Provide the [X, Y] coordinate of the cell's center where the given text is located.  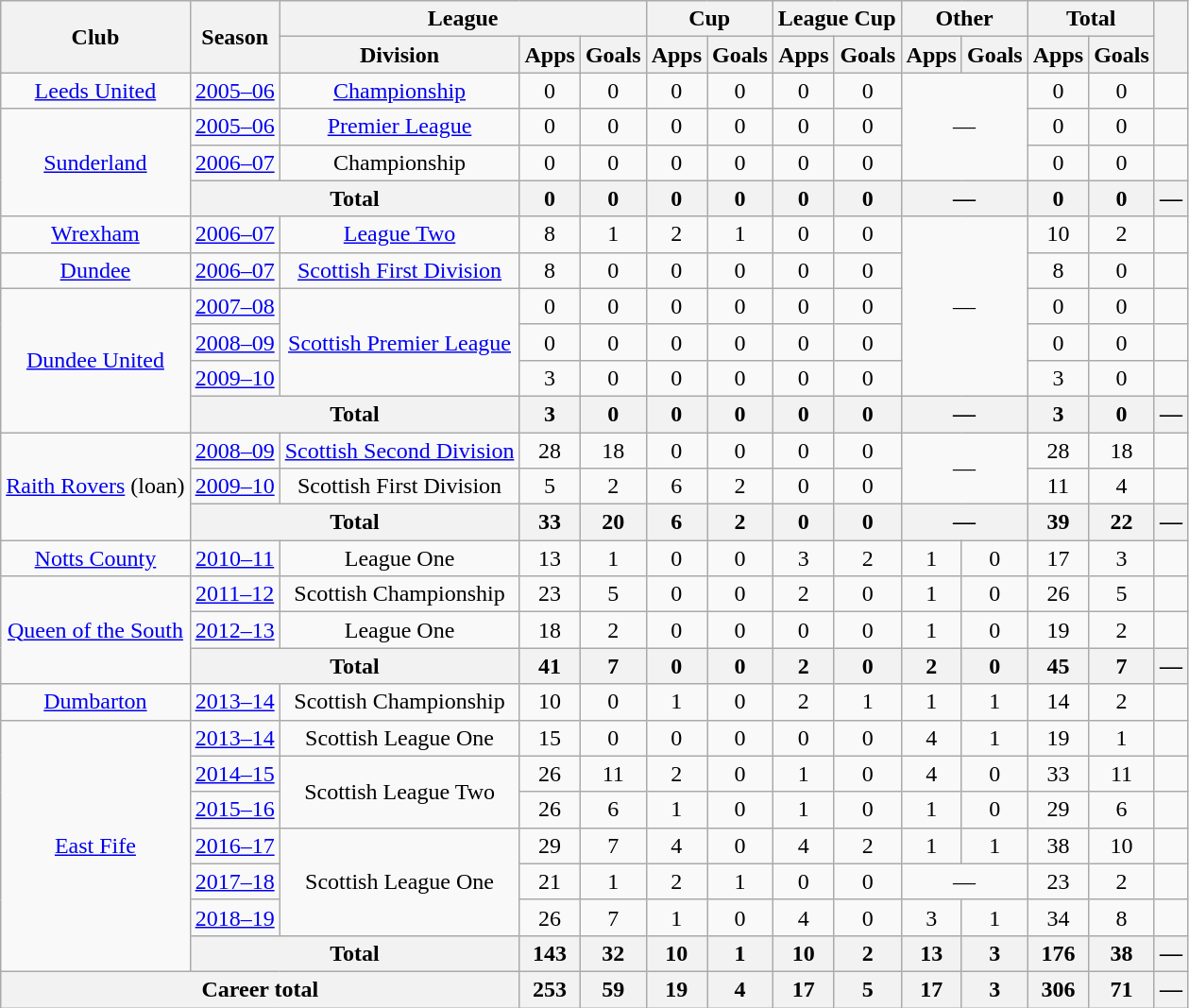
2018–19 [234, 917]
Cup [709, 19]
2017–18 [234, 881]
Scottish Premier League [399, 342]
Leeds United [95, 91]
15 [550, 738]
59 [613, 989]
22 [1122, 522]
League Cup [837, 19]
32 [613, 953]
Club [95, 37]
Dundee United [95, 360]
45 [1058, 666]
2014–15 [234, 774]
71 [1122, 989]
Notts County [95, 558]
14 [1058, 702]
176 [1058, 953]
143 [550, 953]
Raith Rovers (loan) [95, 487]
Season [234, 37]
39 [1058, 522]
Queen of the South [95, 630]
2007–08 [234, 306]
Other [964, 19]
Division [399, 55]
Premier League [399, 127]
2016–17 [234, 846]
21 [550, 881]
League Two [399, 234]
2012–13 [234, 630]
306 [1058, 989]
2010–11 [234, 558]
34 [1058, 917]
253 [550, 989]
Sunderland [95, 162]
Scottish Second Division [399, 451]
Dundee [95, 270]
Wrexham [95, 234]
Career total [261, 989]
East Fife [95, 846]
Scottish League Two [399, 792]
41 [550, 666]
Dumbarton [95, 702]
20 [613, 522]
2011–12 [234, 594]
2015–16 [234, 810]
League [463, 19]
